Return the [X, Y] coordinate for the center point of the cell that contains the specified text.  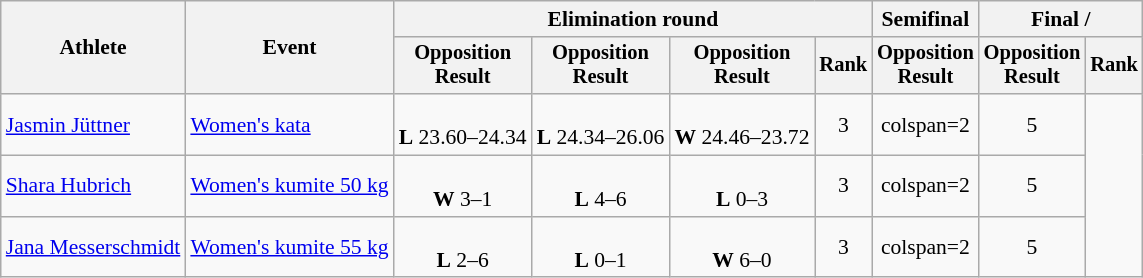
L 4–6 [601, 186]
Jasmin Jüttner [94, 124]
L 23.60–24.34 [463, 124]
Semifinal [926, 19]
L 2–6 [463, 248]
W 3–1 [463, 186]
W 6–0 [742, 248]
Event [289, 48]
L 0–1 [601, 248]
Final / [1061, 19]
Shara Hubrich [94, 186]
W 24.46–23.72 [742, 124]
Jana Messerschmidt [94, 248]
Women's kumite 55 kg [289, 248]
L 24.34–26.06 [601, 124]
Women's kumite 50 kg [289, 186]
Elimination round [633, 19]
Women's kata [289, 124]
L 0–3 [742, 186]
Athlete [94, 48]
